Return the [x, y] coordinate for the center point of the cell that contains the specified text.  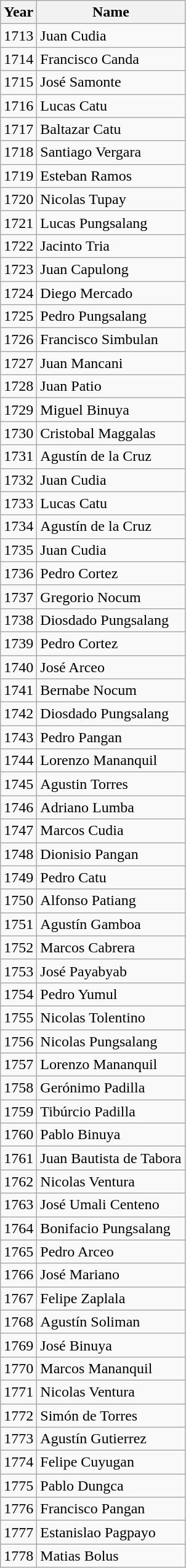
1761 [18, 1158]
1733 [18, 503]
1713 [18, 36]
1740 [18, 667]
1719 [18, 176]
José Umali Centeno [111, 1205]
1777 [18, 1532]
Pedro Catu [111, 877]
Nicolas Tolentino [111, 1017]
1730 [18, 433]
1738 [18, 620]
Jacinto Tria [111, 246]
1763 [18, 1205]
Felipe Zaplala [111, 1298]
1739 [18, 643]
1769 [18, 1345]
1726 [18, 340]
Adriano Lumba [111, 807]
Pedro Pangan [111, 737]
Pablo Binuya [111, 1135]
Francisco Pangan [111, 1509]
1752 [18, 947]
Felipe Cuyugan [111, 1462]
José Mariano [111, 1275]
1721 [18, 222]
Name [111, 12]
Bernabe Nocum [111, 691]
1724 [18, 293]
1768 [18, 1322]
1715 [18, 82]
Alfonso Patiang [111, 901]
Simón de Torres [111, 1415]
1771 [18, 1392]
1772 [18, 1415]
1751 [18, 924]
Marcos Cudia [111, 831]
1750 [18, 901]
1731 [18, 457]
1728 [18, 386]
Diego Mercado [111, 293]
Tibúrcio Padilla [111, 1111]
1760 [18, 1135]
1778 [18, 1556]
Matias Bolus [111, 1556]
Miguel Binuya [111, 410]
Pedro Yumul [111, 994]
1737 [18, 597]
1723 [18, 269]
1762 [18, 1182]
Cristobal Maggalas [111, 433]
Gregorio Nocum [111, 597]
1732 [18, 480]
1773 [18, 1439]
1734 [18, 527]
1722 [18, 246]
1743 [18, 737]
José Arceo [111, 667]
1714 [18, 59]
1770 [18, 1368]
Marcos Cabrera [111, 947]
Agustin Torres [111, 784]
1717 [18, 129]
1718 [18, 152]
1746 [18, 807]
1744 [18, 761]
Baltazar Catu [111, 129]
1720 [18, 199]
1758 [18, 1088]
1741 [18, 691]
1765 [18, 1252]
1736 [18, 573]
1756 [18, 1041]
1764 [18, 1228]
1759 [18, 1111]
José Payabyab [111, 971]
1742 [18, 714]
Francisco Simbulan [111, 340]
Francisco Canda [111, 59]
Agustín Gutierrez [111, 1439]
Pedro Arceo [111, 1252]
1774 [18, 1462]
1725 [18, 316]
1776 [18, 1509]
1767 [18, 1298]
1757 [18, 1065]
Juan Bautista de Tabora [111, 1158]
Esteban Ramos [111, 176]
Nicolas Pungsalang [111, 1041]
Gerónimo Padilla [111, 1088]
1747 [18, 831]
1745 [18, 784]
Juan Capulong [111, 269]
Dionisio Pangan [111, 854]
Bonifacio Pungsalang [111, 1228]
Year [18, 12]
1716 [18, 106]
Pedro Pungsalang [111, 316]
Santiago Vergara [111, 152]
1754 [18, 994]
1748 [18, 854]
1755 [18, 1017]
Estanislao Pagpayo [111, 1532]
Marcos Mananquil [111, 1368]
Agustín Soliman [111, 1322]
Juan Patio [111, 386]
1766 [18, 1275]
Pablo Dungca [111, 1486]
1749 [18, 877]
1735 [18, 550]
José Binuya [111, 1345]
José Samonte [111, 82]
1727 [18, 363]
1729 [18, 410]
1775 [18, 1486]
Nicolas Tupay [111, 199]
Lucas Pungsalang [111, 222]
1753 [18, 971]
Juan Mancani [111, 363]
Agustín Gamboa [111, 924]
